Find where the given text appears and provide that cell's center as [X, Y] coordinate. 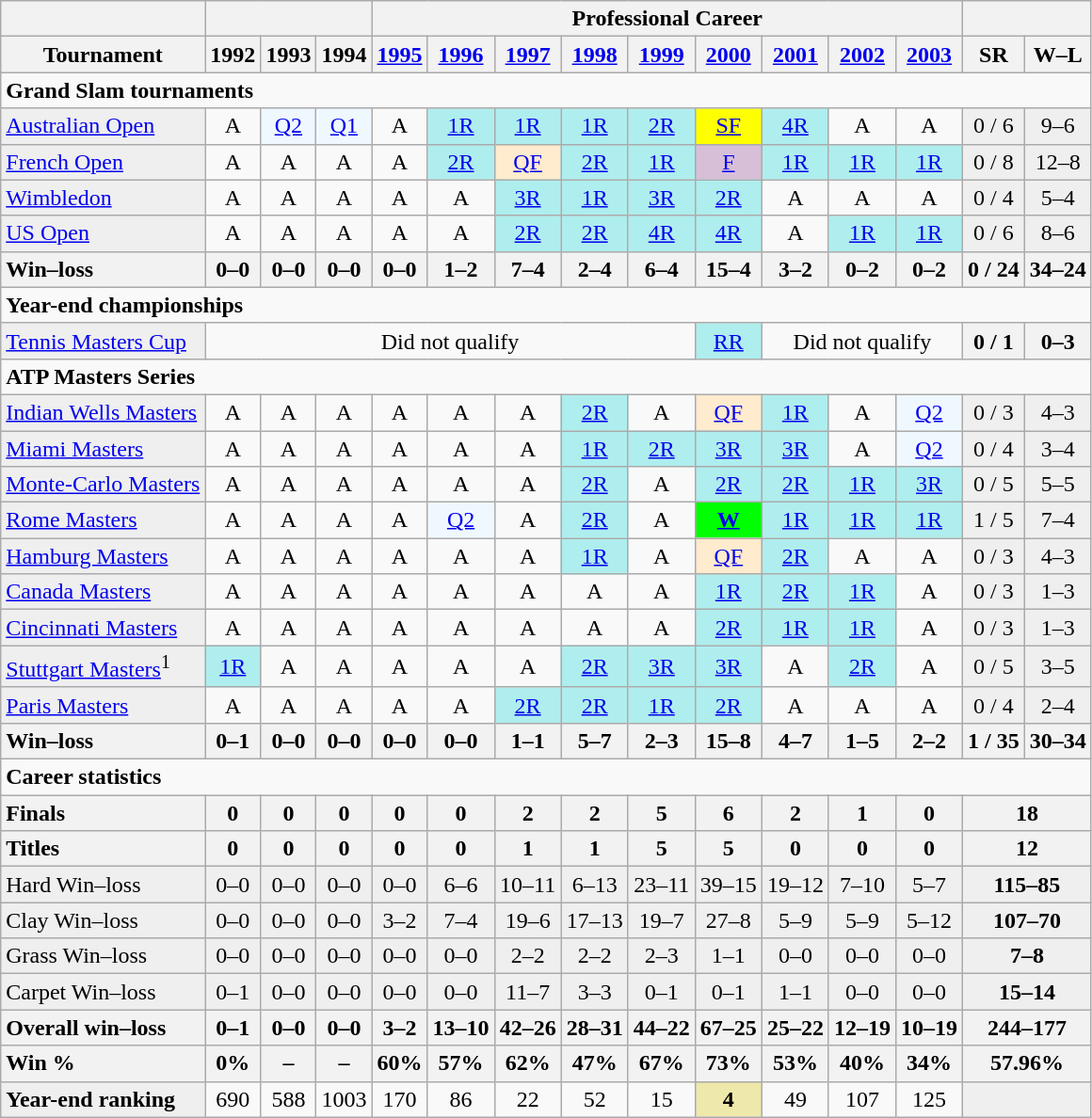
0 / 1 [994, 341]
Tournament [104, 55]
ATP Masters Series [546, 376]
7–10 [862, 885]
12–19 [862, 1028]
US Open [104, 233]
SF [729, 126]
Year-end ranking [104, 1099]
17–13 [595, 920]
Clay Win–loss [104, 920]
15–4 [729, 269]
73% [729, 1063]
23–11 [661, 885]
86 [461, 1099]
Career statistics [546, 777]
107–70 [1028, 920]
2001 [795, 55]
49 [795, 1099]
40% [862, 1063]
6–6 [461, 885]
13–10 [461, 1028]
Hard Win–loss [104, 885]
W [729, 520]
4 [729, 1099]
Australian Open [104, 126]
3–4 [1058, 449]
62% [527, 1063]
1999 [661, 55]
588 [288, 1099]
Finals [104, 813]
7–8 [1028, 956]
3–3 [595, 992]
Wimbledon [104, 198]
Canada Masters [104, 592]
18 [1028, 813]
Monte-Carlo Masters [104, 485]
6–13 [595, 885]
Professional Career [667, 19]
12–8 [1058, 162]
1 / 35 [994, 741]
Hamburg Masters [104, 556]
47% [595, 1063]
5–12 [928, 920]
1 / 5 [994, 520]
1996 [461, 55]
244–177 [1028, 1028]
25–22 [795, 1028]
Year-end championships [546, 305]
8–6 [1058, 233]
125 [928, 1099]
30–34 [1058, 741]
10–19 [928, 1028]
Grand Slam tournaments [546, 90]
0 / 24 [994, 269]
6–4 [661, 269]
57.96% [1028, 1063]
19–7 [661, 920]
42–26 [527, 1028]
1–5 [862, 741]
10–11 [527, 885]
34% [928, 1063]
60% [399, 1063]
28–31 [595, 1028]
Indian Wells Masters [104, 412]
Win % [104, 1063]
53% [795, 1063]
2003 [928, 55]
9–6 [1058, 126]
11–7 [527, 992]
5–4 [1058, 198]
1993 [288, 55]
Carpet Win–loss [104, 992]
690 [233, 1099]
Titles [104, 849]
27–8 [729, 920]
1997 [527, 55]
15 [661, 1099]
15–8 [729, 741]
SR [994, 55]
67–25 [729, 1028]
4–7 [795, 741]
Grass Win–loss [104, 956]
107 [862, 1099]
19–12 [795, 885]
67% [661, 1063]
52 [595, 1099]
Paris Masters [104, 705]
2000 [729, 55]
0–3 [1058, 341]
Stuttgart Masters1 [104, 666]
3–5 [1058, 666]
6 [729, 813]
39–15 [729, 885]
12 [1028, 849]
RR [729, 341]
5–5 [1058, 485]
44–22 [661, 1028]
Overall win–loss [104, 1028]
1992 [233, 55]
1003 [345, 1099]
170 [399, 1099]
57% [461, 1063]
French Open [104, 162]
22 [527, 1099]
34–24 [1058, 269]
1–2 [461, 269]
W–L [1058, 55]
Miami Masters [104, 449]
0% [233, 1063]
1994 [345, 55]
F [729, 162]
1998 [595, 55]
2002 [862, 55]
115–85 [1028, 885]
Q1 [345, 126]
Tennis Masters Cup [104, 341]
0 / 8 [994, 162]
19–6 [527, 920]
Rome Masters [104, 520]
Cincinnati Masters [104, 628]
1995 [399, 55]
15–14 [1028, 992]
